Identify which cell holds the provided text, then report its [x, y] central coordinate. 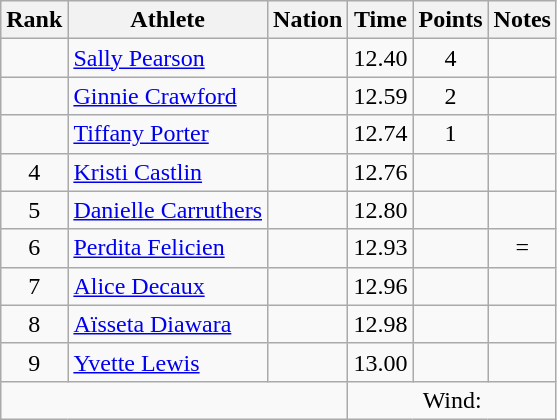
Alice Decaux [168, 286]
1 [450, 134]
12.74 [380, 134]
12.40 [380, 58]
Sally Pearson [168, 58]
Kristi Castlin [168, 172]
13.00 [380, 362]
Rank [34, 20]
Yvette Lewis [168, 362]
= [522, 248]
12.96 [380, 286]
12.93 [380, 248]
Tiffany Porter [168, 134]
Time [380, 20]
7 [34, 286]
12.76 [380, 172]
Notes [522, 20]
5 [34, 210]
Nation [308, 20]
Points [450, 20]
Perdita Felicien [168, 248]
12.80 [380, 210]
Ginnie Crawford [168, 96]
Aïsseta Diawara [168, 324]
12.98 [380, 324]
6 [34, 248]
8 [34, 324]
2 [450, 96]
Athlete [168, 20]
Danielle Carruthers [168, 210]
9 [34, 362]
Wind: [452, 400]
12.59 [380, 96]
